Identify which cell holds the provided text, then report its [X, Y] central coordinate. 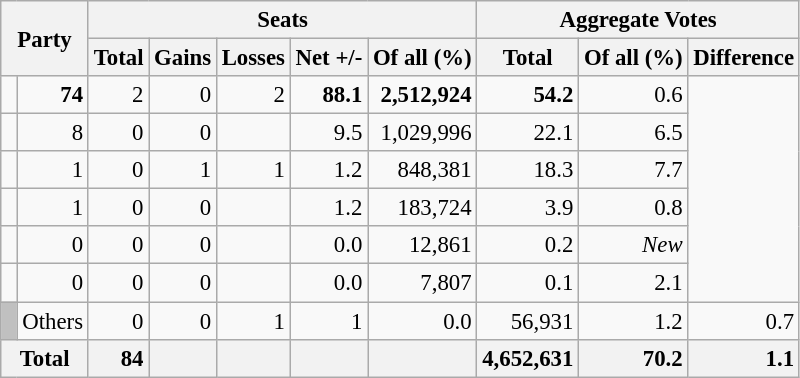
Party [45, 38]
Gains [183, 58]
54.2 [528, 95]
848,381 [422, 170]
18.3 [528, 170]
0.7 [744, 321]
84 [118, 358]
8 [52, 133]
0.2 [528, 245]
0.1 [528, 283]
4,652,631 [528, 358]
22.1 [528, 133]
3.9 [528, 208]
6.5 [634, 133]
9.5 [328, 133]
Aggregate Votes [638, 20]
Seats [282, 20]
2.1 [634, 283]
1.1 [744, 358]
183,724 [422, 208]
Net +/- [328, 58]
7.7 [634, 170]
7,807 [422, 283]
2,512,924 [422, 95]
12,861 [422, 245]
88.1 [328, 95]
Others [52, 321]
New [634, 245]
0.6 [634, 95]
1,029,996 [422, 133]
Difference [744, 58]
Losses [253, 58]
74 [52, 95]
56,931 [528, 321]
70.2 [634, 358]
0.8 [634, 208]
